From the cell containing the given text, extract its center point as [x, y] coordinate. 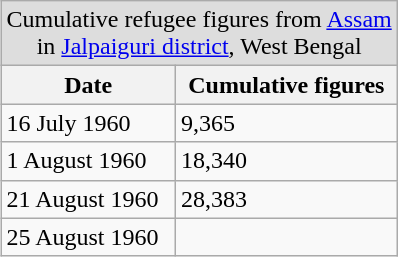
21 August 1960 [88, 199]
25 August 1960 [88, 237]
Cumulative figures [286, 85]
16 July 1960 [88, 123]
Cumulative refugee figures from Assamin Jalpaiguri district, West Bengal [199, 34]
28,383 [286, 199]
Date [88, 85]
1 August 1960 [88, 161]
9,365 [286, 123]
18,340 [286, 161]
